Return [x, y] of the center of cell containing provided text 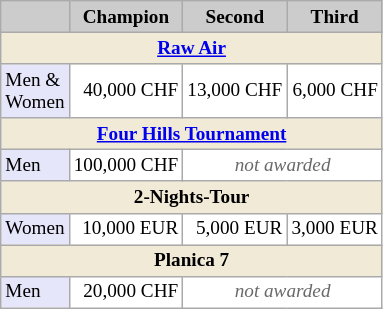
Second [235, 17]
100,000 CHF [126, 166]
10,000 EUR [126, 229]
5,000 EUR [235, 229]
Planica 7 [192, 261]
Third [335, 17]
40,000 CHF [126, 91]
6,000 CHF [335, 91]
Raw Air [192, 48]
3,000 EUR [335, 229]
20,000 CHF [126, 292]
Women [35, 229]
13,000 CHF [235, 91]
Champion [126, 17]
Four Hills Tournament [192, 134]
Men &Women [35, 91]
2-Nights-Tour [192, 197]
